Identify which cell holds the provided text, then report its (X, Y) central coordinate. 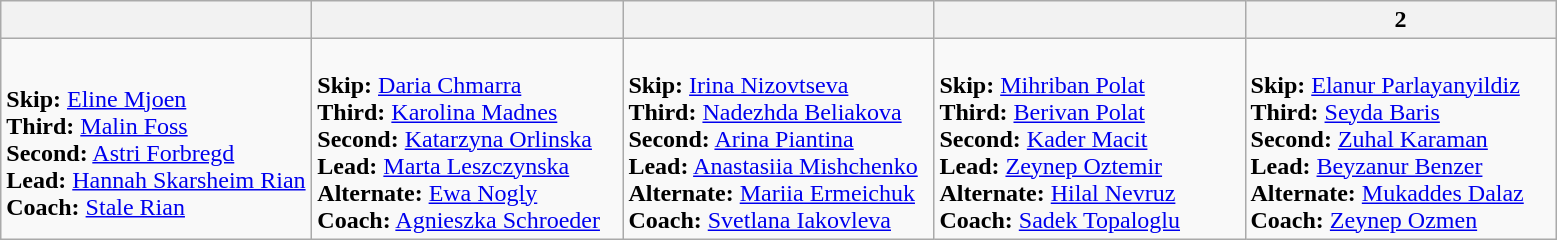
Skip: Mihriban Polat Third: Berivan Polat Second: Kader Macit Lead: Zeynep Oztemir Alternate: Hilal Nevruz Coach: Sadek Topaloglu (1090, 139)
Skip: Eline Mjoen Third: Malin Foss Second: Astri Forbregd Lead: Hannah Skarsheim Rian Coach: Stale Rian (156, 139)
2 (1400, 20)
Skip: Daria Chmarra Third: Karolina Madnes Second: Katarzyna Orlinska Lead: Marta Leszczynska Alternate: Ewa Nogly Coach: Agnieszka Schroeder (468, 139)
Skip: Elanur Parlayanyildiz Third: Seyda Baris Second: Zuhal Karaman Lead: Beyzanur Benzer Alternate: Mukaddes Dalaz Coach: Zeynep Ozmen (1400, 139)
